Return the [x, y] coordinate for the center point of the cell that contains the specified text.  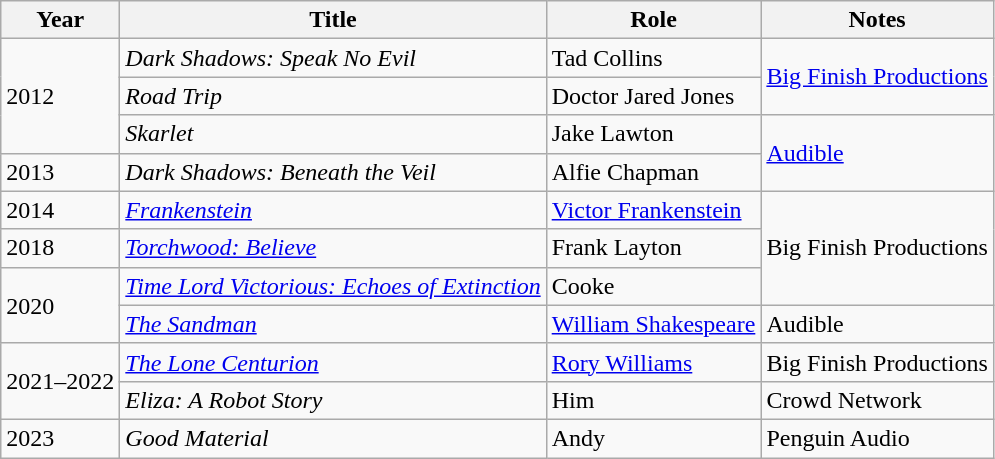
Crowd Network [877, 400]
2013 [60, 172]
Dark Shadows: Beneath the Veil [333, 172]
2012 [60, 96]
2021–2022 [60, 381]
Tad Collins [654, 58]
2018 [60, 248]
Skarlet [333, 134]
Alfie Chapman [654, 172]
Victor Frankenstein [654, 210]
Rory Williams [654, 362]
Role [654, 20]
Frank Layton [654, 248]
Andy [654, 438]
Torchwood: Believe [333, 248]
Good Material [333, 438]
Year [60, 20]
Notes [877, 20]
Doctor Jared Jones [654, 96]
Title [333, 20]
Eliza: A Robot Story [333, 400]
2020 [60, 305]
Penguin Audio [877, 438]
William Shakespeare [654, 324]
The Sandman [333, 324]
Cooke [654, 286]
The Lone Centurion [333, 362]
Him [654, 400]
Frankenstein [333, 210]
2014 [60, 210]
Time Lord Victorious: Echoes of Extinction [333, 286]
Jake Lawton [654, 134]
Dark Shadows: Speak No Evil [333, 58]
Road Trip [333, 96]
2023 [60, 438]
